Scan for the cell matching the given text and deliver its [x, y] coordinate at center. 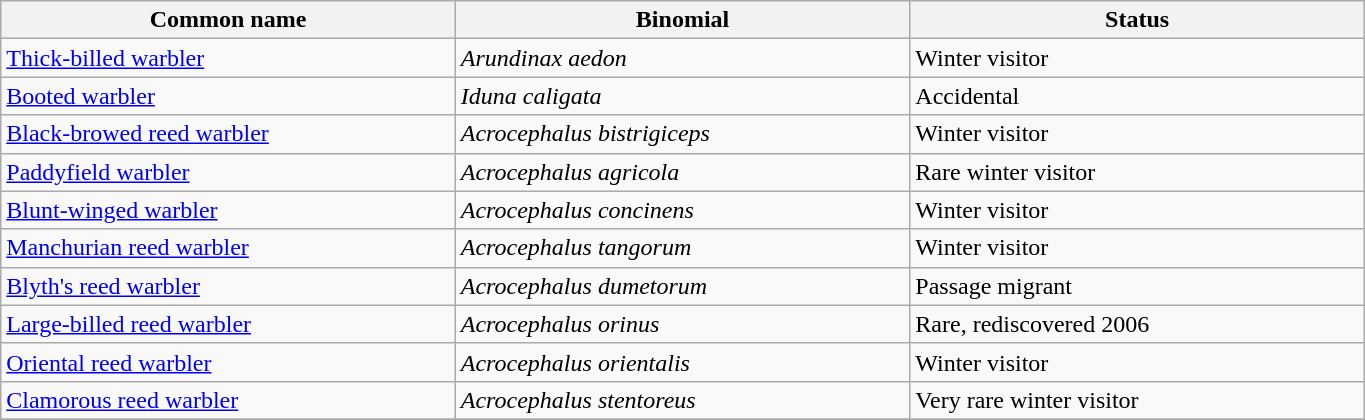
Blyth's reed warbler [228, 286]
Acrocephalus stentoreus [682, 400]
Thick-billed warbler [228, 58]
Acrocephalus bistrigiceps [682, 134]
Acrocephalus agricola [682, 172]
Rare, rediscovered 2006 [1138, 324]
Blunt-winged warbler [228, 210]
Clamorous reed warbler [228, 400]
Common name [228, 20]
Paddyfield warbler [228, 172]
Binomial [682, 20]
Passage migrant [1138, 286]
Acrocephalus orinus [682, 324]
Acrocephalus dumetorum [682, 286]
Iduna caligata [682, 96]
Black-browed reed warbler [228, 134]
Manchurian reed warbler [228, 248]
Very rare winter visitor [1138, 400]
Arundinax aedon [682, 58]
Status [1138, 20]
Accidental [1138, 96]
Oriental reed warbler [228, 362]
Acrocephalus orientalis [682, 362]
Booted warbler [228, 96]
Acrocephalus concinens [682, 210]
Acrocephalus tangorum [682, 248]
Large-billed reed warbler [228, 324]
Rare winter visitor [1138, 172]
